For the text-containing cell, return its midpoint in [x, y] coordinate format. 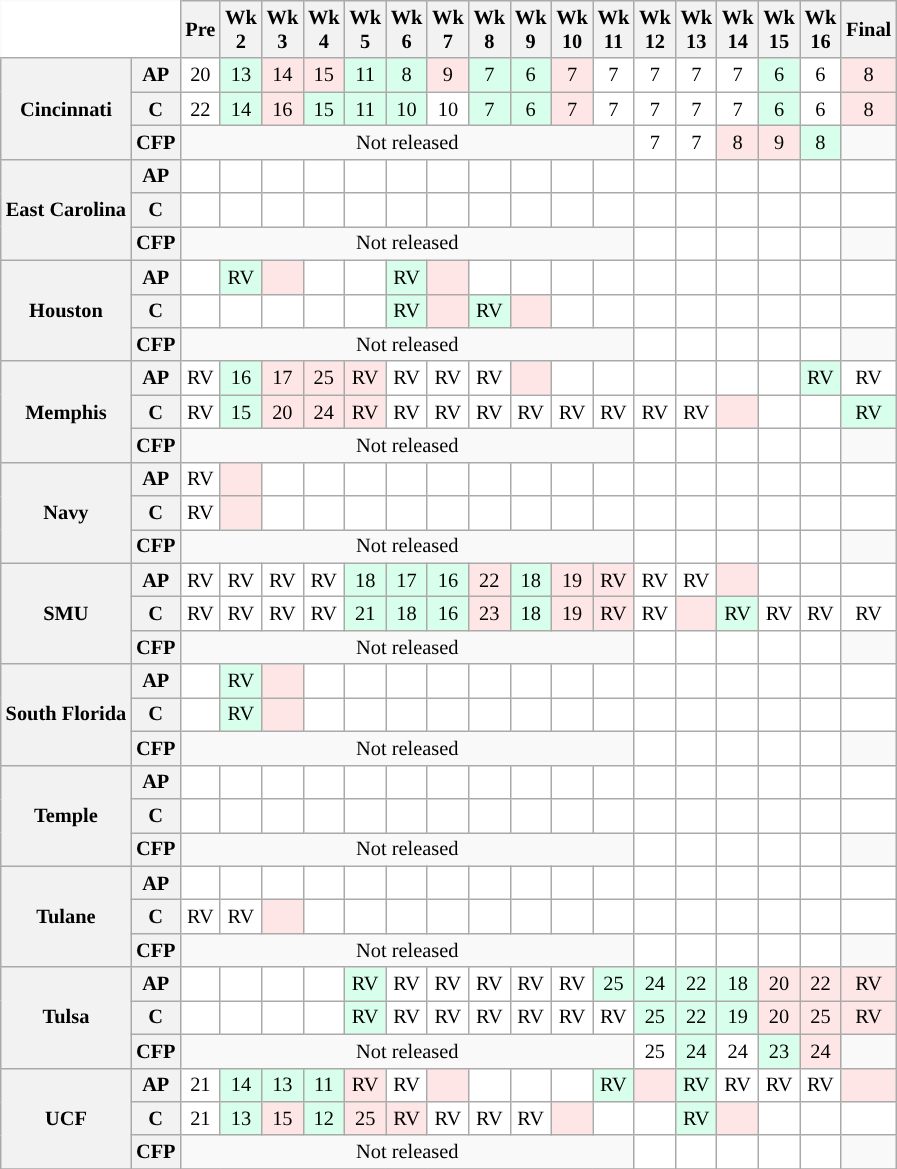
Wk5 [364, 29]
Wk9 [530, 29]
Wk13 [696, 29]
UCF [66, 1118]
Wk15 [778, 29]
East Carolina [66, 210]
Wk14 [738, 29]
Houston [66, 310]
Wk4 [324, 29]
Pre [200, 29]
Wk3 [282, 29]
Wk16 [820, 29]
Temple [66, 816]
Wk11 [614, 29]
South Florida [66, 714]
Wk6 [406, 29]
SMU [66, 614]
Memphis [66, 412]
Wk2 [240, 29]
Tulane [66, 916]
Tulsa [66, 1018]
Wk12 [654, 29]
Wk10 [572, 29]
Wk7 [448, 29]
Final [868, 29]
Wk8 [490, 29]
Cincinnati [66, 108]
Navy [66, 512]
12 [324, 1118]
